Scan for the cell matching the given text and deliver its [x, y] coordinate at center. 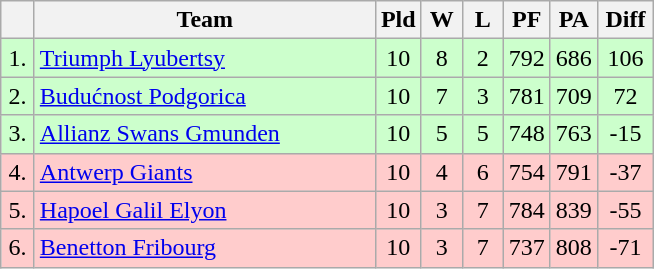
W [442, 20]
Hapoel Galil Elyon [204, 210]
Allianz Swans Gmunden [204, 134]
792 [526, 58]
6. [18, 248]
4. [18, 172]
737 [526, 248]
754 [526, 172]
Budućnost Podgorica [204, 96]
Pld [398, 20]
709 [574, 96]
808 [574, 248]
106 [625, 58]
784 [526, 210]
2 [482, 58]
781 [526, 96]
5. [18, 210]
839 [574, 210]
1. [18, 58]
Triumph Lyubertsy [204, 58]
Antwerp Giants [204, 172]
2. [18, 96]
6 [482, 172]
3. [18, 134]
791 [574, 172]
686 [574, 58]
763 [574, 134]
PF [526, 20]
-71 [625, 248]
-15 [625, 134]
Team [204, 20]
-37 [625, 172]
Diff [625, 20]
L [482, 20]
PA [574, 20]
4 [442, 172]
-55 [625, 210]
72 [625, 96]
Benetton Fribourg [204, 248]
748 [526, 134]
8 [442, 58]
